Detect which cell encompasses the target text, then output its (x, y) center coordinate. 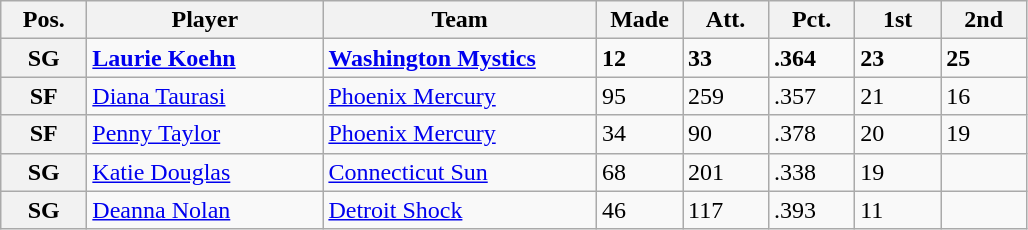
Washington Mystics (460, 58)
Detroit Shock (460, 210)
33 (725, 58)
Deanna Nolan (205, 210)
Penny Taylor (205, 134)
34 (639, 134)
23 (898, 58)
.378 (812, 134)
259 (725, 96)
11 (898, 210)
25 (984, 58)
1st (898, 20)
.364 (812, 58)
117 (725, 210)
95 (639, 96)
Pos. (44, 20)
Pct. (812, 20)
46 (639, 210)
Att. (725, 20)
.393 (812, 210)
90 (725, 134)
21 (898, 96)
Katie Douglas (205, 172)
20 (898, 134)
Diana Taurasi (205, 96)
Player (205, 20)
2nd (984, 20)
.357 (812, 96)
.338 (812, 172)
12 (639, 58)
68 (639, 172)
16 (984, 96)
Team (460, 20)
Laurie Koehn (205, 58)
Connecticut Sun (460, 172)
Made (639, 20)
201 (725, 172)
